Extract the (x, y) coordinate from the center of the cell holding the provided text.  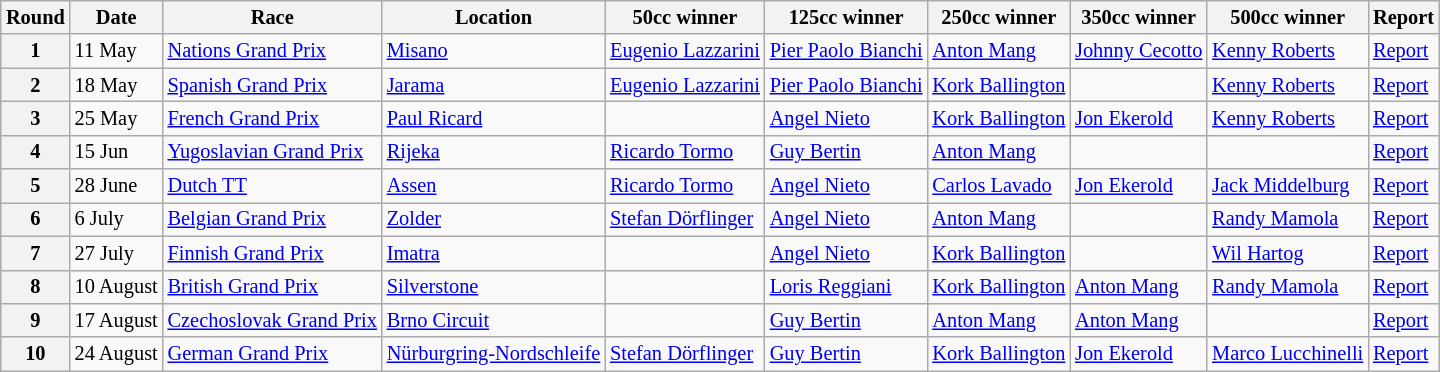
6 July (116, 220)
Czechoslovak Grand Prix (272, 321)
Assen (494, 186)
Zolder (494, 220)
2 (36, 85)
Spanish Grand Prix (272, 85)
Race (272, 18)
1 (36, 51)
Dutch TT (272, 186)
Misano (494, 51)
French Grand Prix (272, 119)
Loris Reggiani (846, 287)
11 May (116, 51)
Wil Hartog (1288, 253)
Silverstone (494, 287)
Round (36, 18)
Imatra (494, 253)
Nürburgring-Nordschleife (494, 354)
Jarama (494, 85)
5 (36, 186)
Brno Circuit (494, 321)
15 Jun (116, 152)
Location (494, 18)
Marco Lucchinelli (1288, 354)
Yugoslavian Grand Prix (272, 152)
British Grand Prix (272, 287)
Carlos Lavado (998, 186)
Finnish Grand Prix (272, 253)
9 (36, 321)
6 (36, 220)
25 May (116, 119)
27 July (116, 253)
500cc winner (1288, 18)
18 May (116, 85)
17 August (116, 321)
3 (36, 119)
7 (36, 253)
50cc winner (685, 18)
German Grand Prix (272, 354)
250cc winner (998, 18)
10 August (116, 287)
4 (36, 152)
Paul Ricard (494, 119)
Belgian Grand Prix (272, 220)
350cc winner (1138, 18)
28 June (116, 186)
125cc winner (846, 18)
Rijeka (494, 152)
Date (116, 18)
Jack Middelburg (1288, 186)
10 (36, 354)
Nations Grand Prix (272, 51)
24 August (116, 354)
Johnny Cecotto (1138, 51)
8 (36, 287)
